Output the (X, Y) coordinate of the center of the cell containing the given text.  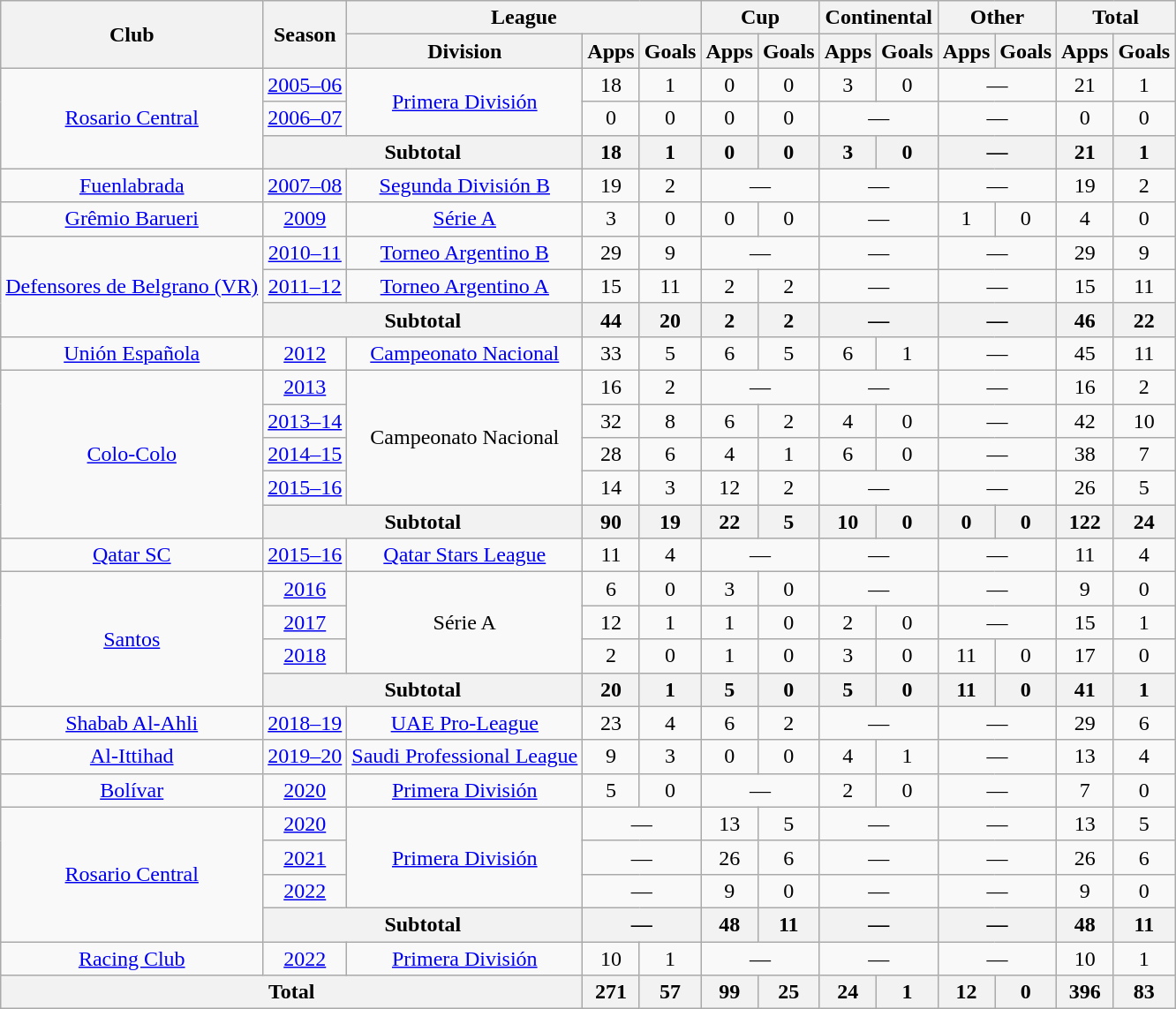
38 (1085, 455)
Qatar SC (132, 555)
Club (132, 34)
Fuenlabrada (132, 185)
8 (670, 421)
Grêmio Barueri (132, 219)
2010–11 (305, 252)
Other (997, 18)
Bolívar (132, 790)
32 (611, 421)
Torneo Argentino B (464, 252)
Cup (760, 18)
2009 (305, 219)
Segunda División B (464, 185)
Santos (132, 639)
2017 (305, 622)
28 (611, 455)
122 (1085, 522)
271 (611, 992)
2011–12 (305, 286)
Defensores de Belgrano (VR) (132, 286)
2018–19 (305, 723)
Saudi Professional League (464, 757)
25 (788, 992)
2019–20 (305, 757)
Torneo Argentino A (464, 286)
2007–08 (305, 185)
Continental (878, 18)
99 (729, 992)
17 (1085, 656)
League (524, 18)
44 (611, 320)
23 (611, 723)
2005–06 (305, 85)
83 (1144, 992)
57 (670, 992)
2006–07 (305, 118)
2014–15 (305, 455)
42 (1085, 421)
90 (611, 522)
UAE Pro-League (464, 723)
Season (305, 34)
14 (611, 488)
Colo-Colo (132, 454)
2016 (305, 589)
45 (1085, 353)
2018 (305, 656)
33 (611, 353)
Shabab Al-Ahli (132, 723)
2013 (305, 387)
Qatar Stars League (464, 555)
Unión Española (132, 353)
41 (1085, 689)
2013–14 (305, 421)
2012 (305, 353)
Al-Ittihad (132, 757)
Division (464, 51)
2021 (305, 857)
46 (1085, 320)
Racing Club (132, 958)
396 (1085, 992)
